Provide the (x, y) coordinate of the cell's center where the given text is located.  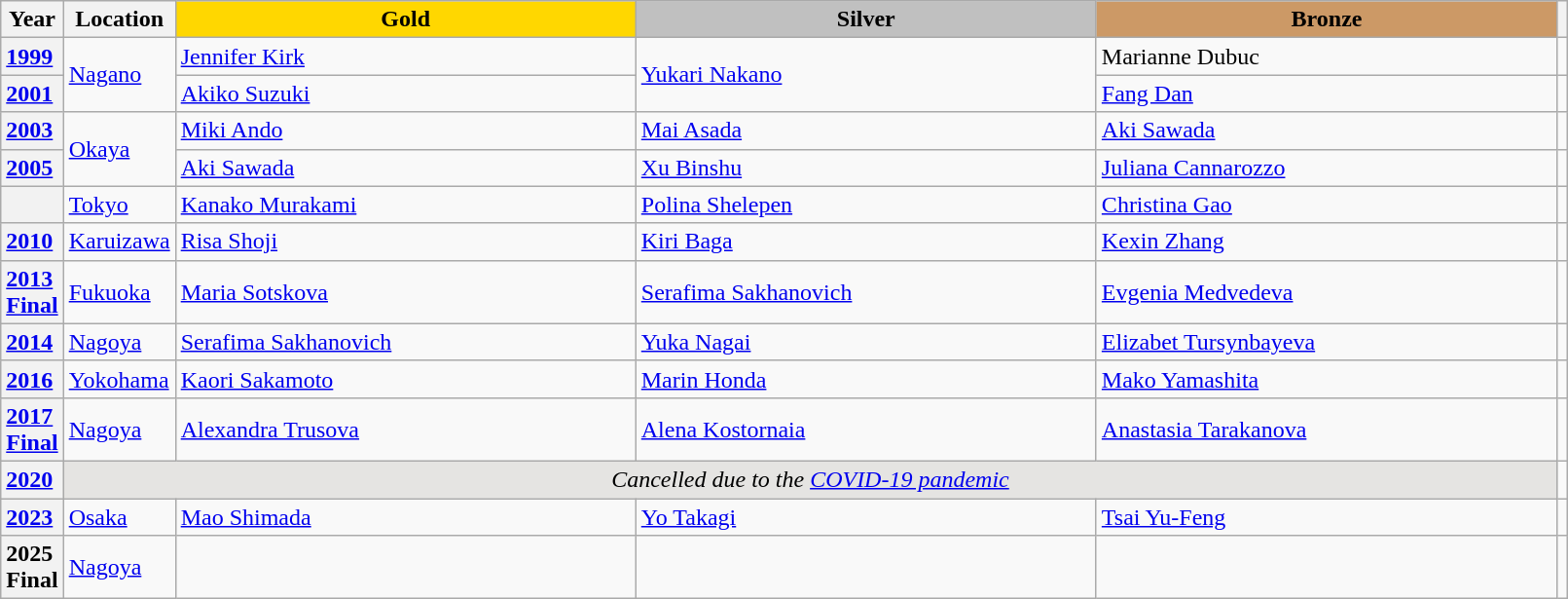
Xu Binshu (866, 168)
Kiri Baga (866, 242)
Tsai Yu-Feng (1326, 517)
Mai Asada (866, 131)
Evgenia Medvedeva (1326, 292)
Alexandra Trusova (405, 429)
Osaka (119, 517)
Risa Shoji (405, 242)
2003 (32, 131)
Marin Honda (866, 379)
2023 (32, 517)
Kexin Zhang (1326, 242)
Fang Dan (1326, 94)
2016 (32, 379)
Miki Ando (405, 131)
Yukari Nakano (866, 75)
Christina Gao (1326, 205)
2014 (32, 342)
Polina Shelepen (866, 205)
Year (32, 19)
Marianne Dubuc (1326, 56)
Gold (405, 19)
2013 Final (32, 292)
Fukuoka (119, 292)
Kaori Sakamoto (405, 379)
Yuka Nagai (866, 342)
Jennifer Kirk (405, 56)
Silver (866, 19)
Maria Sotskova (405, 292)
2020 (32, 479)
Okaya (119, 149)
2017 Final (32, 429)
Bronze (1326, 19)
Yo Takagi (866, 517)
Yokohama (119, 379)
Nagano (119, 75)
2025 Final (32, 567)
Anastasia Tarakanova (1326, 429)
Alena Kostornaia (866, 429)
Location (119, 19)
Juliana Cannarozzo (1326, 168)
Elizabet Tursynbayeva (1326, 342)
Cancelled due to the COVID-19 pandemic (810, 479)
2001 (32, 94)
Akiko Suzuki (405, 94)
2005 (32, 168)
Kanako Murakami (405, 205)
2010 (32, 242)
Tokyo (119, 205)
Mako Yamashita (1326, 379)
1999 (32, 56)
Karuizawa (119, 242)
Mao Shimada (405, 517)
